Find where the given text appears and provide that cell's center as [x, y] coordinate. 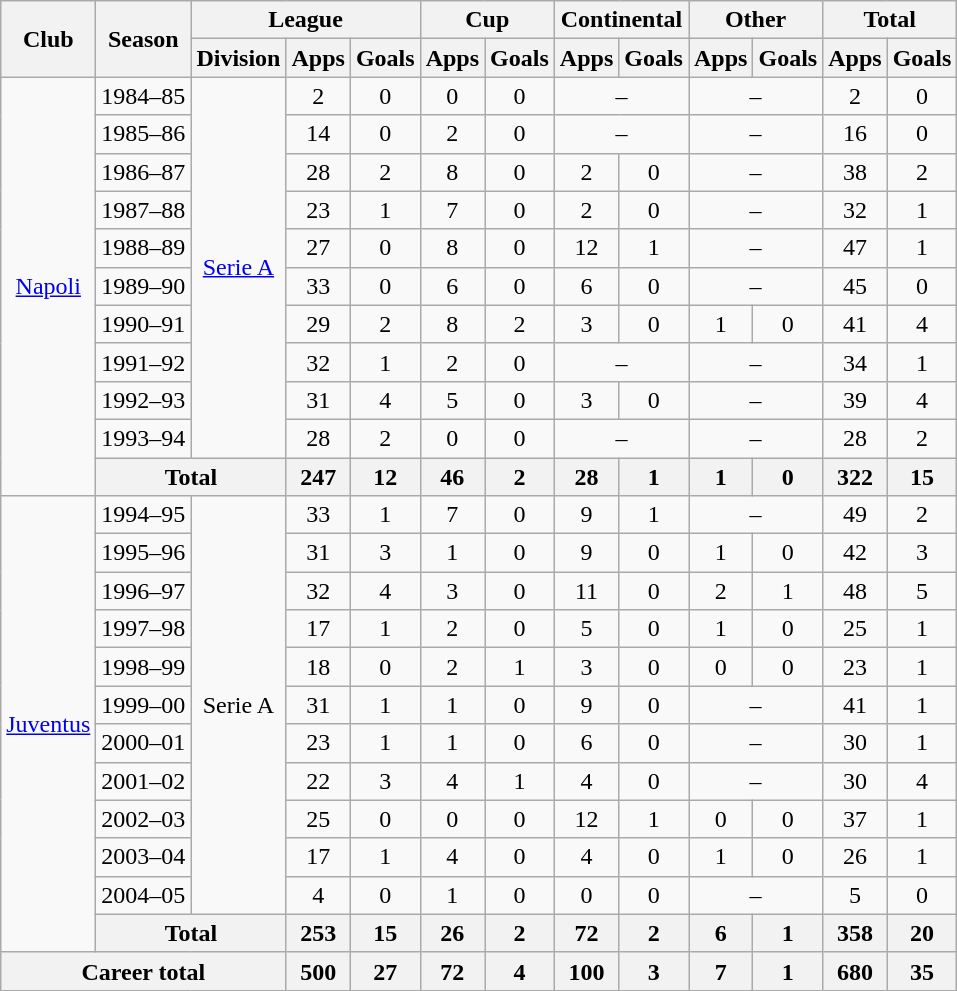
League [306, 20]
39 [855, 400]
1994–95 [144, 515]
2004–05 [144, 895]
34 [855, 362]
Other [755, 20]
Career total [144, 971]
11 [586, 591]
2000–01 [144, 743]
358 [855, 933]
46 [452, 477]
Division [238, 58]
500 [318, 971]
1991–92 [144, 362]
Napoli [48, 286]
1997–98 [144, 629]
38 [855, 172]
37 [855, 819]
1992–93 [144, 400]
100 [586, 971]
253 [318, 933]
1995–96 [144, 553]
Continental [621, 20]
47 [855, 248]
247 [318, 477]
16 [855, 134]
1999–00 [144, 705]
1986–87 [144, 172]
1996–97 [144, 591]
2003–04 [144, 857]
1989–90 [144, 286]
1990–91 [144, 324]
1985–86 [144, 134]
Cup [487, 20]
1984–85 [144, 96]
680 [855, 971]
Club [48, 39]
35 [922, 971]
Season [144, 39]
1993–94 [144, 438]
2002–03 [144, 819]
1987–88 [144, 210]
2001–02 [144, 781]
29 [318, 324]
22 [318, 781]
322 [855, 477]
20 [922, 933]
1998–99 [144, 667]
Juventus [48, 724]
1988–89 [144, 248]
45 [855, 286]
14 [318, 134]
48 [855, 591]
18 [318, 667]
42 [855, 553]
49 [855, 515]
